Detect which cell encompasses the target text, then output its (X, Y) center coordinate. 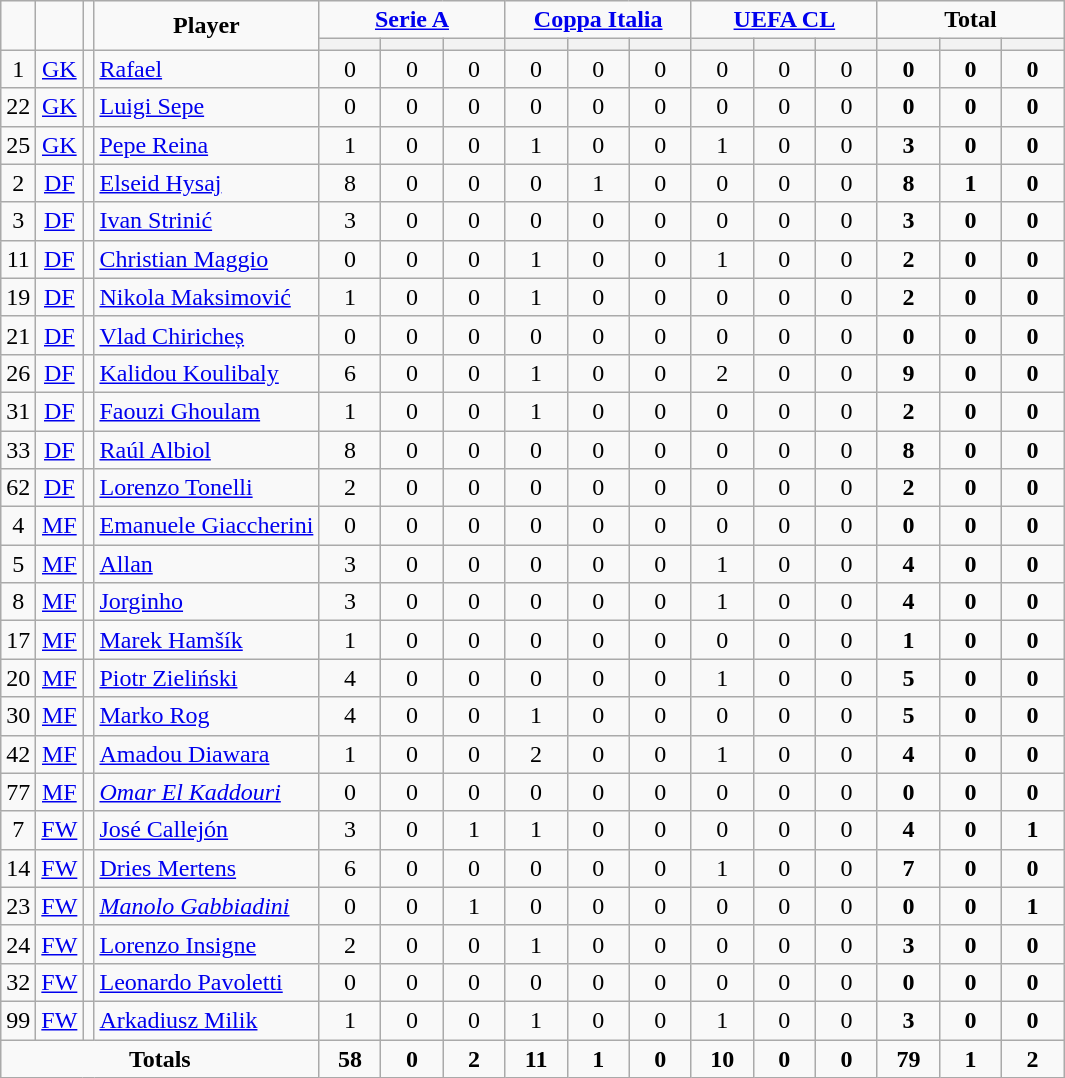
17 (18, 640)
24 (18, 944)
77 (18, 792)
Faouzi Ghoulam (206, 411)
32 (18, 982)
Player (206, 26)
Pepe Reina (206, 145)
10 (722, 1059)
Arkadiusz Milik (206, 1020)
Vlad Chiricheș (206, 335)
58 (350, 1059)
Marek Hamšík (206, 640)
José Callejón (206, 830)
Serie A (412, 20)
Rafael (206, 69)
31 (18, 411)
42 (18, 754)
25 (18, 145)
Lorenzo Insigne (206, 944)
99 (18, 1020)
19 (18, 297)
Piotr Zieliński (206, 678)
Nikola Maksimović (206, 297)
Total (970, 20)
Manolo Gabbiadini (206, 906)
Leonardo Pavoletti (206, 982)
Raúl Albiol (206, 449)
Luigi Sepe (206, 107)
22 (18, 107)
79 (908, 1059)
33 (18, 449)
30 (18, 716)
Kalidou Koulibaly (206, 373)
14 (18, 868)
9 (908, 373)
26 (18, 373)
UEFA CL (784, 20)
Emanuele Giaccherini (206, 526)
Marko Rog (206, 716)
Lorenzo Tonelli (206, 488)
Dries Mertens (206, 868)
21 (18, 335)
Allan (206, 564)
Christian Maggio (206, 259)
Ivan Strinić (206, 221)
23 (18, 906)
Amadou Diawara (206, 754)
Elseid Hysaj (206, 183)
62 (18, 488)
Coppa Italia (598, 20)
20 (18, 678)
Jorginho (206, 602)
Omar El Kaddouri (206, 792)
Totals (160, 1059)
